Locate the cell with the specified text and output its [x, y] center coordinate. 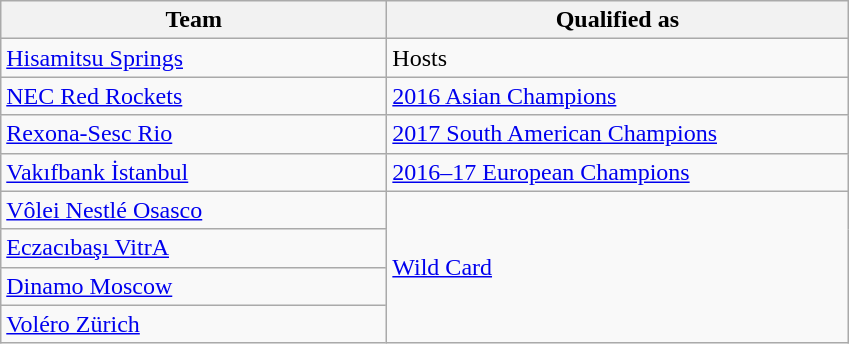
Hosts [618, 58]
Dinamo Moscow [194, 286]
Rexona-Sesc Rio [194, 134]
Vôlei Nestlé Osasco [194, 210]
2016 Asian Champions [618, 96]
Team [194, 20]
NEC Red Rockets [194, 96]
Voléro Zürich [194, 324]
Eczacıbaşı VitrA [194, 248]
Qualified as [618, 20]
2016–17 European Champions [618, 172]
Wild Card [618, 267]
2017 South American Champions [618, 134]
Hisamitsu Springs [194, 58]
Vakıfbank İstanbul [194, 172]
